Extract the [X, Y] coordinate from the center of the cell holding the provided text.  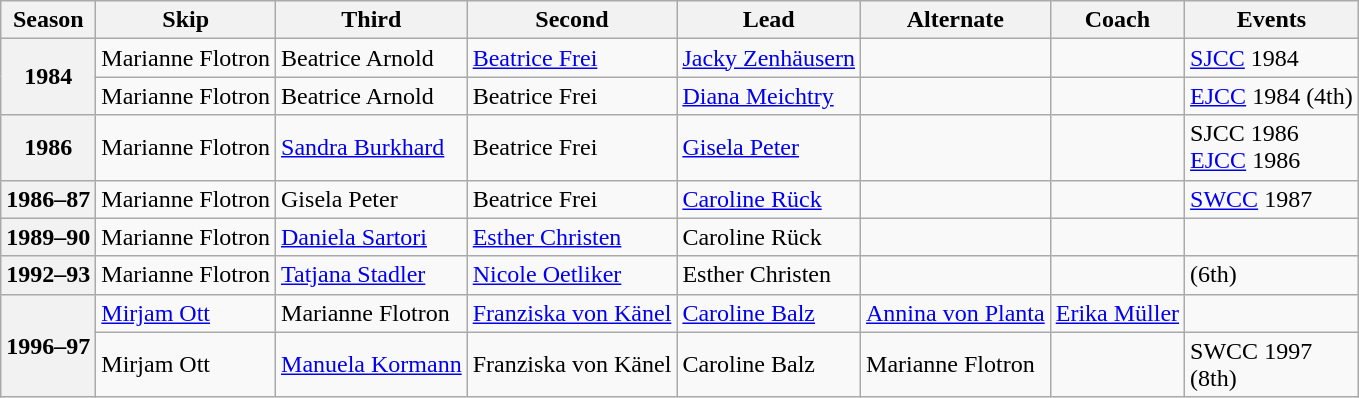
Alternate [956, 20]
Skip [186, 20]
SJCC 1986 EJCC 1986 [1272, 148]
Diana Meichtry [769, 96]
Coach [1117, 20]
SWCC 1997 (8th) [1272, 364]
Daniela Sartori [372, 237]
Third [372, 20]
Second [572, 20]
Jacky Zenhäusern [769, 58]
1984 [48, 77]
Season [48, 20]
Events [1272, 20]
EJCC 1984 (4th) [1272, 96]
SWCC 1987 [1272, 199]
Nicole Oetliker [572, 275]
1992–93 [48, 275]
(6th) [1272, 275]
SJCC 1984 [1272, 58]
1986–87 [48, 199]
Lead [769, 20]
1996–97 [48, 346]
1989–90 [48, 237]
1986 [48, 148]
Erika Müller [1117, 313]
Manuela Kormann [372, 364]
Sandra Burkhard [372, 148]
Annina von Planta [956, 313]
Tatjana Stadler [372, 275]
